Identify which cell holds the provided text, then report its (X, Y) central coordinate. 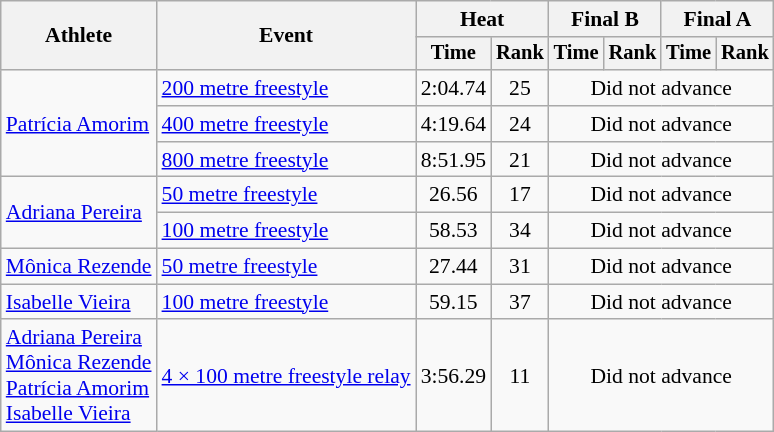
24 (520, 124)
31 (520, 267)
Final A (717, 19)
11 (520, 376)
Mônica Rezende (79, 267)
200 metre freestyle (286, 88)
Event (286, 36)
21 (520, 160)
Athlete (79, 36)
Final B (605, 19)
800 metre freestyle (286, 160)
Isabelle Vieira (79, 302)
17 (520, 195)
Heat (482, 19)
8:51.95 (454, 160)
Adriana PereiraMônica RezendePatrícia AmorimIsabelle Vieira (79, 376)
25 (520, 88)
37 (520, 302)
400 metre freestyle (286, 124)
34 (520, 231)
Patrícia Amorim (79, 124)
Adriana Pereira (79, 212)
27.44 (454, 267)
26.56 (454, 195)
4:19.64 (454, 124)
3:56.29 (454, 376)
4 × 100 metre freestyle relay (286, 376)
59.15 (454, 302)
58.53 (454, 231)
2:04.74 (454, 88)
